Detect which cell encompasses the target text, then output its (X, Y) center coordinate. 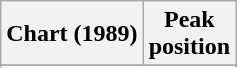
Peakposition (189, 34)
Chart (1989) (72, 34)
